Detect which cell encompasses the target text, then output its [x, y] center coordinate. 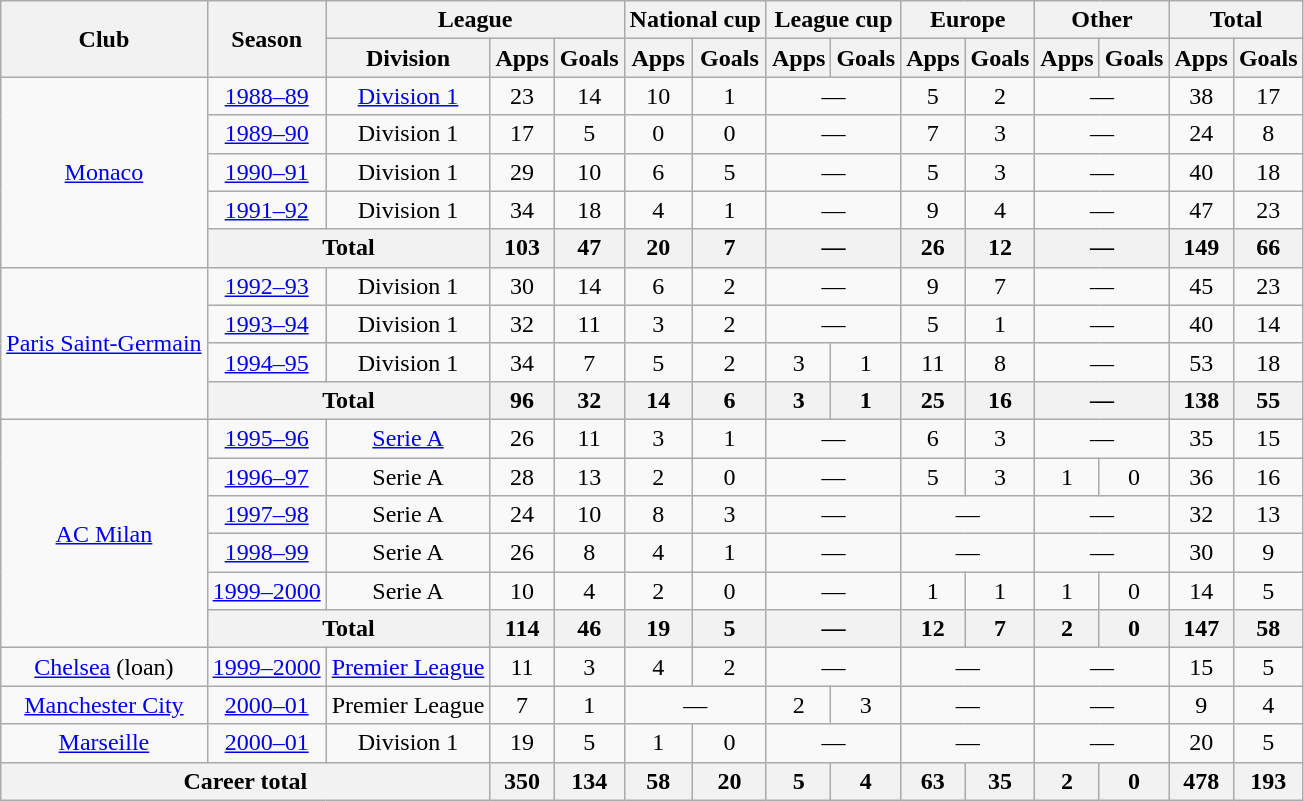
Monaco [104, 172]
1992–93 [266, 286]
1988–89 [266, 96]
147 [1201, 629]
Marseille [104, 743]
Division [408, 58]
134 [589, 781]
Manchester City [104, 705]
Other [1102, 20]
Chelsea (loan) [104, 667]
149 [1201, 248]
AC Milan [104, 533]
1989–90 [266, 134]
350 [522, 781]
36 [1201, 477]
28 [522, 477]
66 [1268, 248]
Career total [246, 781]
Club [104, 39]
138 [1201, 400]
1993–94 [266, 324]
1996–97 [266, 477]
League cup [833, 20]
103 [522, 248]
1991–92 [266, 210]
63 [933, 781]
1998–99 [266, 553]
Paris Saint-Germain [104, 343]
38 [1201, 96]
193 [1268, 781]
46 [589, 629]
1995–96 [266, 438]
114 [522, 629]
Season [266, 39]
53 [1201, 362]
55 [1268, 400]
29 [522, 172]
25 [933, 400]
1990–91 [266, 172]
1997–98 [266, 515]
96 [522, 400]
League [475, 20]
National cup [695, 20]
Europe [968, 20]
45 [1201, 286]
478 [1201, 781]
1994–95 [266, 362]
